Search for the cell housing the specified text and yield its (x, y) center coordinate. 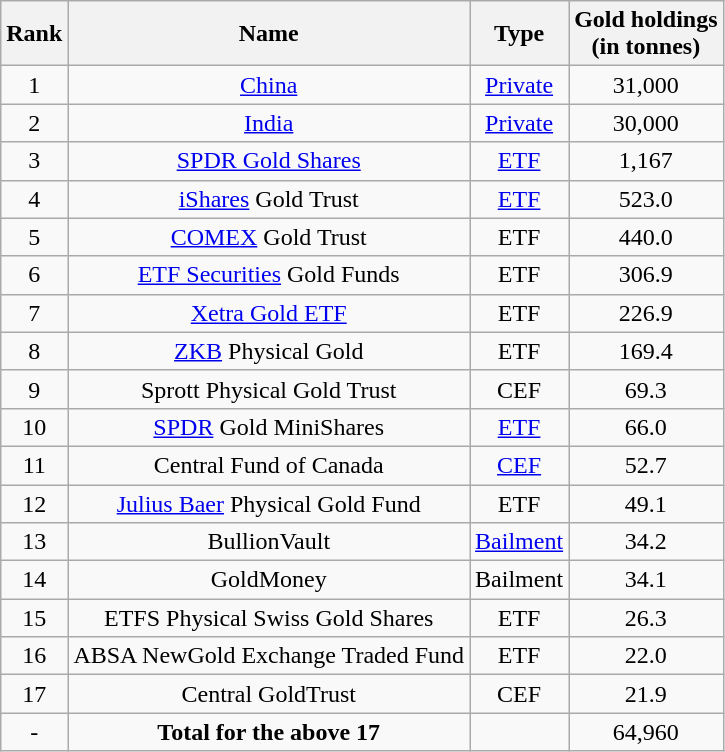
SPDR Gold Shares (269, 161)
440.0 (646, 237)
226.9 (646, 313)
Central GoldTrust (269, 694)
30,000 (646, 123)
COMEX Gold Trust (269, 237)
1,167 (646, 161)
1 (34, 85)
Sprott Physical Gold Trust (269, 389)
iShares Gold Trust (269, 199)
China (269, 85)
10 (34, 427)
7 (34, 313)
16 (34, 656)
14 (34, 580)
52.7 (646, 465)
34.2 (646, 542)
169.4 (646, 351)
5 (34, 237)
India (269, 123)
31,000 (646, 85)
Name (269, 34)
SPDR Gold MiniShares (269, 427)
ABSA NewGold Exchange Traded Fund (269, 656)
26.3 (646, 618)
Central Fund of Canada (269, 465)
66.0 (646, 427)
Julius Baer Physical Gold Fund (269, 503)
6 (34, 275)
Total for the above 17 (269, 732)
9 (34, 389)
11 (34, 465)
13 (34, 542)
GoldMoney (269, 580)
ZKB Physical Gold (269, 351)
523.0 (646, 199)
Gold holdings(in tonnes) (646, 34)
4 (34, 199)
Type (520, 34)
49.1 (646, 503)
Rank (34, 34)
306.9 (646, 275)
2 (34, 123)
3 (34, 161)
8 (34, 351)
ETFS Physical Swiss Gold Shares (269, 618)
21.9 (646, 694)
17 (34, 694)
15 (34, 618)
22.0 (646, 656)
BullionVault (269, 542)
12 (34, 503)
69.3 (646, 389)
64,960 (646, 732)
- (34, 732)
Xetra Gold ETF (269, 313)
34.1 (646, 580)
ETF Securities Gold Funds (269, 275)
